Determine the (X, Y) coordinate at the center of the cell enclosing the given text.  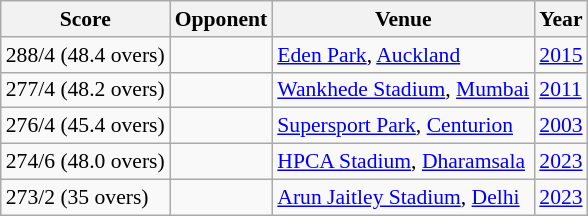
Score (86, 19)
273/2 (35 overs) (86, 197)
Venue (403, 19)
2015 (560, 55)
277/4 (48.2 overs) (86, 90)
HPCA Stadium, Dharamsala (403, 162)
274/6 (48.0 overs) (86, 162)
Year (560, 19)
Eden Park, Auckland (403, 55)
2011 (560, 90)
288/4 (48.4 overs) (86, 55)
276/4 (45.4 overs) (86, 126)
Supersport Park, Centurion (403, 126)
Wankhede Stadium, Mumbai (403, 90)
Opponent (222, 19)
2003 (560, 126)
Arun Jaitley Stadium, Delhi (403, 197)
